Extract the [x, y] coordinate from the center of the cell holding the provided text.  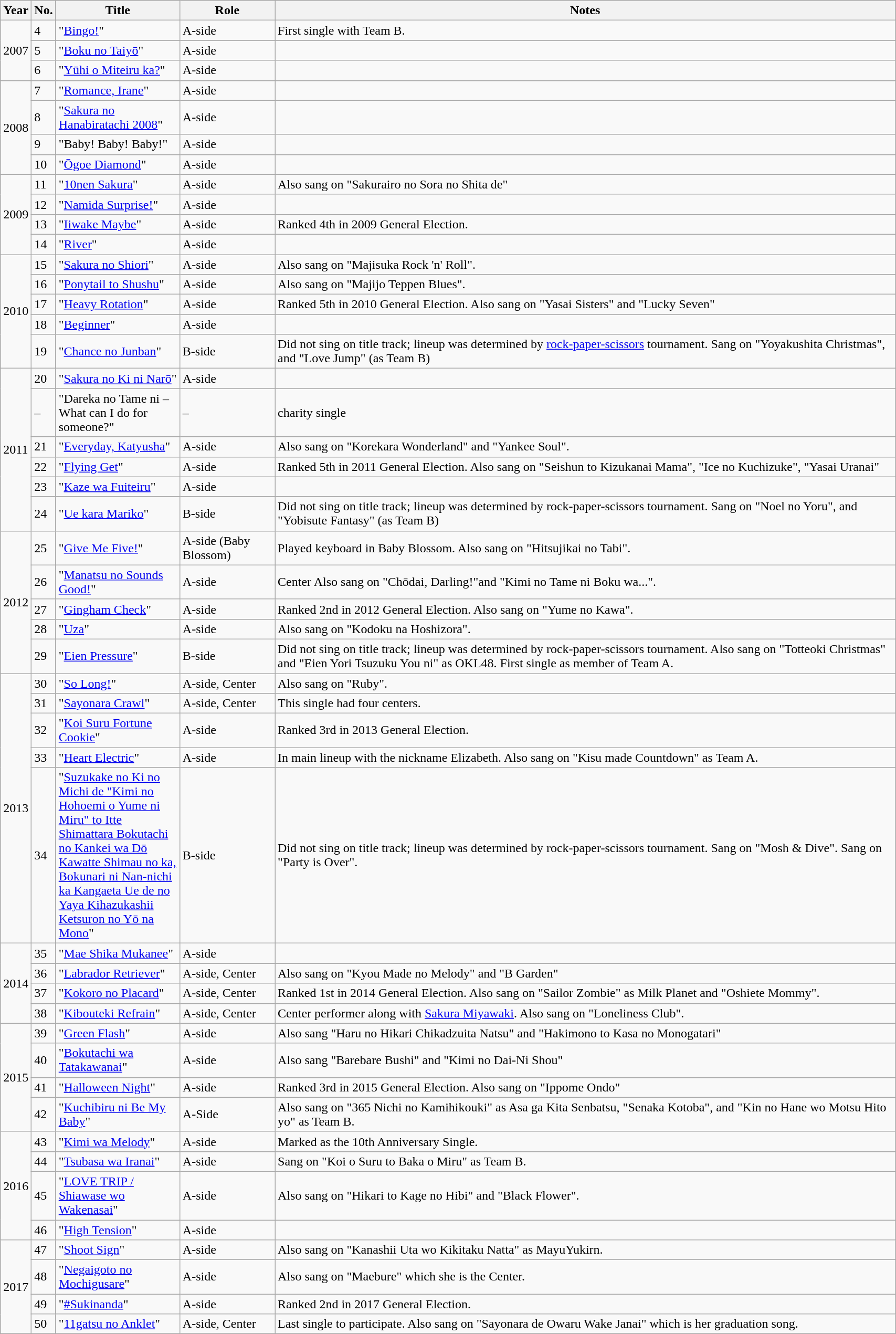
"10nen Sakura" [118, 184]
Also sang on "Ruby". [585, 683]
Ranked 1st in 2014 General Election. Also sang on "Sailor Zombie" as Milk Planet and "Oshiete Mommy". [585, 993]
Also sang on "Kodoku na Hoshizora". [585, 629]
"Sakura no Shiori" [118, 264]
"Tsubasa wa Iranai" [118, 1161]
27 [44, 609]
9 [44, 144]
"River" [118, 244]
16 [44, 285]
"So Long!" [118, 683]
4 [44, 30]
32 [44, 731]
"Namida Surprise!" [118, 204]
44 [44, 1161]
50 [44, 1324]
18 [44, 324]
Center performer along with Sakura Miyawaki. Also sang on "Loneliness Club". [585, 1013]
34 [44, 856]
37 [44, 993]
Sang on "Koi o Suru to Baka o Miru" as Team B. [585, 1161]
Also sang on "Maebure" which she is the Center. [585, 1277]
"Romance, Irane" [118, 90]
Also sang "Haru no Hikari Chikadzuita Natsu" and "Hakimono to Kasa no Monogatari" [585, 1033]
"Halloween Night" [118, 1087]
2007 [16, 50]
Also sang on "365 Nichi no Kamihikouki" as Asa ga Kita Senbatsu, "Senaka Kotoba", and "Kin no Hane wo Motsu Hito yo" as Team B. [585, 1114]
22 [44, 467]
"Gingham Check" [118, 609]
Ranked 2nd in 2017 General Election. [585, 1304]
"Sakura no Hanabiratachi 2008" [118, 118]
"Boku no Taiyō" [118, 50]
Ranked 3rd in 2013 General Election. [585, 731]
14 [44, 244]
8 [44, 118]
"Labrador Retriever" [118, 973]
"Kuchibiru ni Be My Baby" [118, 1114]
30 [44, 683]
36 [44, 973]
"Kibouteki Refrain" [118, 1013]
"Koi Suru Fortune Cookie" [118, 731]
Title [118, 10]
Played keyboard in Baby Blossom. Also sang on "Hitsujikai no Tabi". [585, 548]
"Ue kara Mariko" [118, 513]
11 [44, 184]
Ranked 5th in 2011 General Election. Also sang on "Seishun to Kizukanai Mama", "Ice no Kuchizuke", "Yasai Uranai" [585, 467]
2009 [16, 214]
24 [44, 513]
"Sayonara Crawl" [118, 703]
Did not sing on title track; lineup was determined by rock-paper-scissors tournament. Sang on "Noel no Yoru", and "Yobisute Fantasy" (as Team B) [585, 513]
33 [44, 758]
46 [44, 1230]
"Heavy Rotation" [118, 304]
"Manatsu no Sounds Good!" [118, 582]
2017 [16, 1287]
"LOVE TRIP / Shiawase wo Wakenasai" [118, 1195]
2010 [16, 311]
"Yūhi o Miteiru ka?" [118, 70]
"Eien Pressure" [118, 656]
"Heart Electric" [118, 758]
29 [44, 656]
This single had four centers. [585, 703]
21 [44, 447]
Also sang on "Kyou Made no Melody" and "B Garden" [585, 973]
Center Also sang on "Chōdai, Darling!"and "Kimi no Tame ni Boku wa...". [585, 582]
25 [44, 548]
"Dareka no Tame ni – What can I do for someone?" [118, 413]
"Give Me Five!" [118, 548]
2011 [16, 449]
41 [44, 1087]
19 [44, 352]
2014 [16, 983]
7 [44, 90]
26 [44, 582]
23 [44, 487]
Also sang on "Majisuka Rock 'n' Roll". [585, 264]
45 [44, 1195]
10 [44, 164]
Also sang on "Sakurairo no Sora no Shita de" [585, 184]
Role [227, 10]
39 [44, 1033]
Marked as the 10th Anniversary Single. [585, 1141]
Also sang on "Hikari to Kage no Hibi" and "Black Flower". [585, 1195]
Also sang on "Korekara Wonderland" and "Yankee Soul". [585, 447]
"High Tension" [118, 1230]
"11gatsu no Anklet" [118, 1324]
Also sang "Barebare Bushi" and "Kimi no Dai-Ni Shou" [585, 1060]
"Everyday, Katyusha" [118, 447]
"Green Flash" [118, 1033]
"#Sukinanda" [118, 1304]
15 [44, 264]
5 [44, 50]
48 [44, 1277]
35 [44, 953]
First single with Team B. [585, 30]
No. [44, 10]
42 [44, 1114]
Ranked 2nd in 2012 General Election. Also sang on "Yume no Kawa". [585, 609]
"Baby! Baby! Baby!" [118, 144]
charity single [585, 413]
2015 [16, 1077]
38 [44, 1013]
Ranked 3rd in 2015 General Election. Also sang on "Ippome Ondo" [585, 1087]
"Iiwake Maybe" [118, 224]
"Kokoro no Placard" [118, 993]
20 [44, 379]
Year [16, 10]
31 [44, 703]
"Kimi wa Melody" [118, 1141]
Ranked 4th in 2009 General Election. [585, 224]
40 [44, 1060]
"Beginner" [118, 324]
A-side (Baby Blossom) [227, 548]
43 [44, 1141]
"Sakura no Ki ni Narō" [118, 379]
2008 [16, 127]
"Uza" [118, 629]
2016 [16, 1185]
Ranked 5th in 2010 General Election. Also sang on "Yasai Sisters" and "Lucky Seven" [585, 304]
12 [44, 204]
"Chance no Junban" [118, 352]
49 [44, 1304]
Last single to participate. Also sang on "Sayonara de Owaru Wake Janai" which is her graduation song. [585, 1324]
"Bingo!" [118, 30]
2013 [16, 808]
Did not sing on title track; lineup was determined by rock-paper-scissors tournament. Sang on "Yoyakushita Christmas", and "Love Jump" (as Team B) [585, 352]
Did not sing on title track; lineup was determined by rock-paper-scissors tournament. Sang on "Mosh & Dive". Sang on "Party is Over". [585, 856]
"Ponytail to Shushu" [118, 285]
"Mae Shika Mukanee" [118, 953]
"Bokutachi wa Tatakawanai" [118, 1060]
"Flying Get" [118, 467]
"Kaze wa Fuiteiru" [118, 487]
17 [44, 304]
47 [44, 1250]
Also sang on "Kanashii Uta wo Kikitaku Natta" as MayuYukirn. [585, 1250]
Notes [585, 10]
28 [44, 629]
13 [44, 224]
2012 [16, 602]
A-Side [227, 1114]
"Ōgoe Diamond" [118, 164]
"Shoot Sign" [118, 1250]
"Negaigoto no Mochigusare" [118, 1277]
Also sang on "Majijo Teppen Blues". [585, 285]
In main lineup with the nickname Elizabeth. Also sang on "Kisu made Countdown" as Team A. [585, 758]
6 [44, 70]
